Return the [X, Y] coordinate for the center point of the cell that contains the specified text.  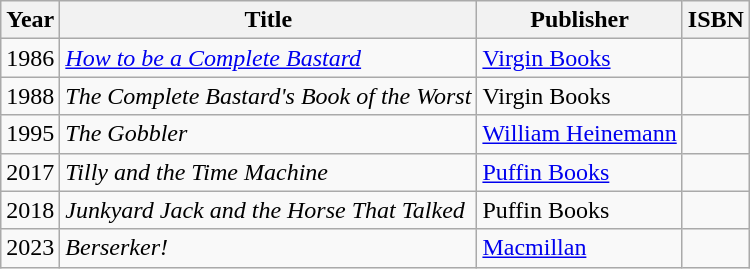
Berserker! [268, 248]
Tilly and the Time Machine [268, 172]
Junkyard Jack and the Horse That Talked [268, 210]
The Complete Bastard's Book of the Worst [268, 96]
Publisher [580, 20]
The Gobbler [268, 134]
2017 [30, 172]
Title [268, 20]
Year [30, 20]
ISBN [716, 20]
2018 [30, 210]
1986 [30, 58]
William Heinemann [580, 134]
1988 [30, 96]
1995 [30, 134]
How to be a Complete Bastard [268, 58]
Macmillan [580, 248]
2023 [30, 248]
